Locate the cell with the specified text and output its [X, Y] center coordinate. 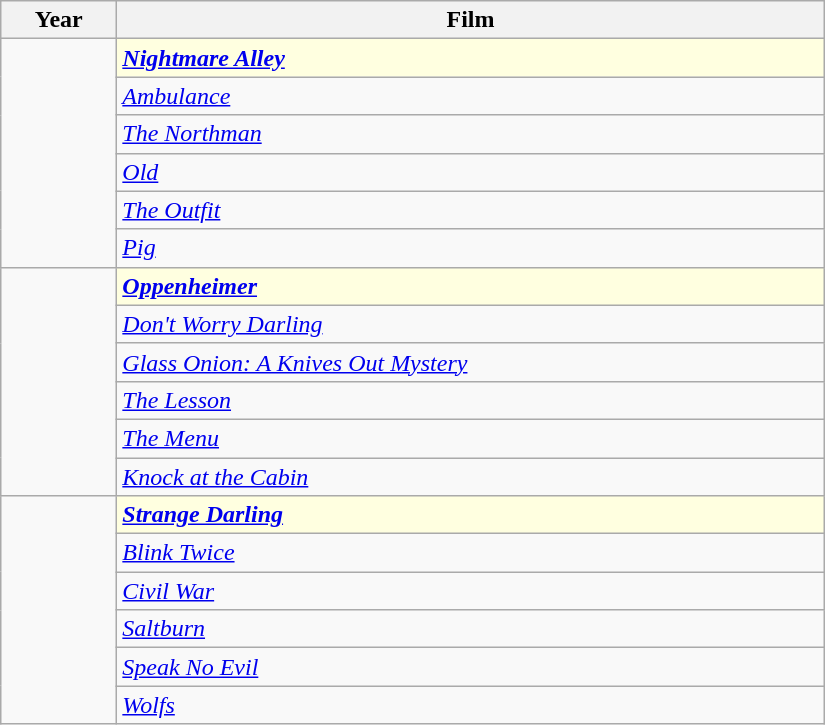
Pig [470, 248]
Glass Onion: A Knives Out Mystery [470, 362]
Strange Darling [470, 515]
Knock at the Cabin [470, 477]
Don't Worry Darling [470, 324]
Wolfs [470, 705]
Blink Twice [470, 553]
Nightmare Alley [470, 58]
Saltburn [470, 629]
Film [470, 20]
Speak No Evil [470, 667]
Old [470, 172]
Ambulance [470, 96]
Year [59, 20]
The Menu [470, 438]
The Northman [470, 134]
Oppenheimer [470, 286]
The Outfit [470, 210]
The Lesson [470, 400]
Civil War [470, 591]
